Return the [X, Y] coordinate for the center point of the cell that contains the specified text.  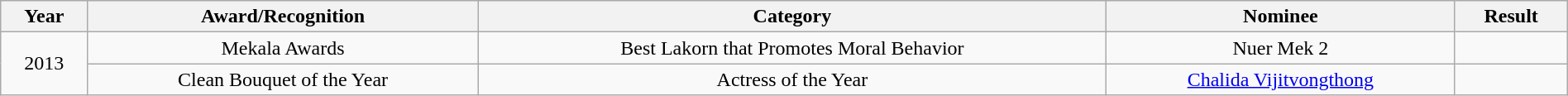
Nominee [1280, 17]
Mekala Awards [283, 48]
Year [45, 17]
Best Lakorn that Promotes Moral Behavior [792, 48]
Category [792, 17]
Result [1511, 17]
2013 [45, 64]
Actress of the Year [792, 79]
Chalida Vijitvongthong [1280, 79]
Clean Bouquet of the Year [283, 79]
Award/Recognition [283, 17]
Nuer Mek 2 [1280, 48]
